Scan for the cell matching the given text and deliver its [X, Y] coordinate at center. 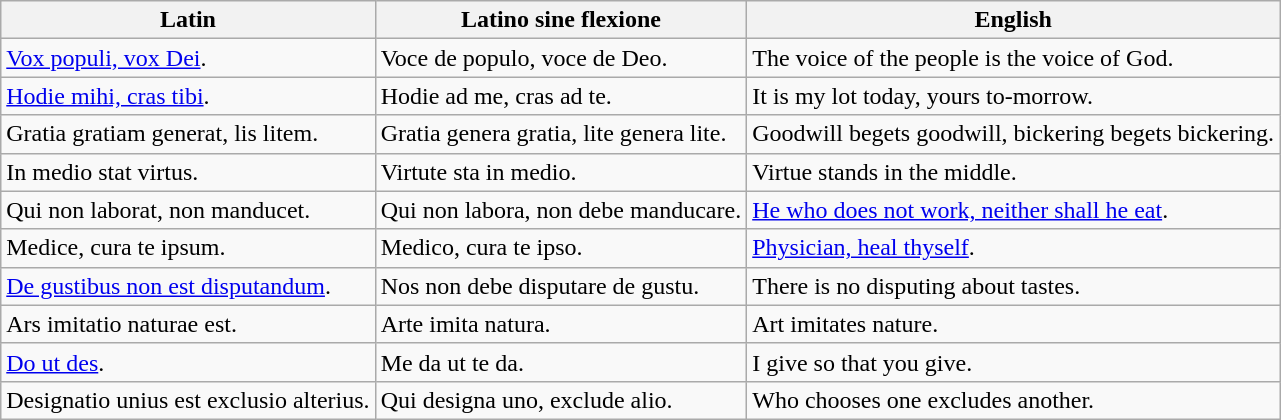
Ars imitatio naturae est. [188, 324]
Medico, cura te ipso. [561, 248]
The voice of the people is the voice of God. [1014, 58]
Vox populi, vox Dei. [188, 58]
Qui designa uno, exclude alio. [561, 400]
Hodie mihi, cras tibi. [188, 96]
He who does not work, neither shall he eat. [1014, 210]
Do ut des. [188, 362]
Virtue stands in the middle. [1014, 172]
Gratia gratiam generat, lis litem. [188, 134]
Medice, cura te ipsum. [188, 248]
Designatio unius est exclusio alterius. [188, 400]
Goodwill begets goodwill, bickering begets bickering. [1014, 134]
It is my lot today, yours to-morrow. [1014, 96]
Art imitates nature. [1014, 324]
There is no disputing about tastes. [1014, 286]
Gratia genera gratia, lite genera lite. [561, 134]
Latin [188, 20]
Arte imita natura. [561, 324]
In medio stat virtus. [188, 172]
Physician, heal thyself. [1014, 248]
Qui non laborat, non manducet. [188, 210]
Nos non debe disputare de gustu. [561, 286]
I give so that you give. [1014, 362]
Virtute sta in medio. [561, 172]
Voce de populo, voce de Deo. [561, 58]
Hodie ad me, cras ad te. [561, 96]
English [1014, 20]
Me da ut te da. [561, 362]
Qui non labora, non debe manducare. [561, 210]
Who chooses one excludes another. [1014, 400]
De gustibus non est disputandum. [188, 286]
Latino sine flexione [561, 20]
